Identify which cell holds the provided text, then report its [x, y] central coordinate. 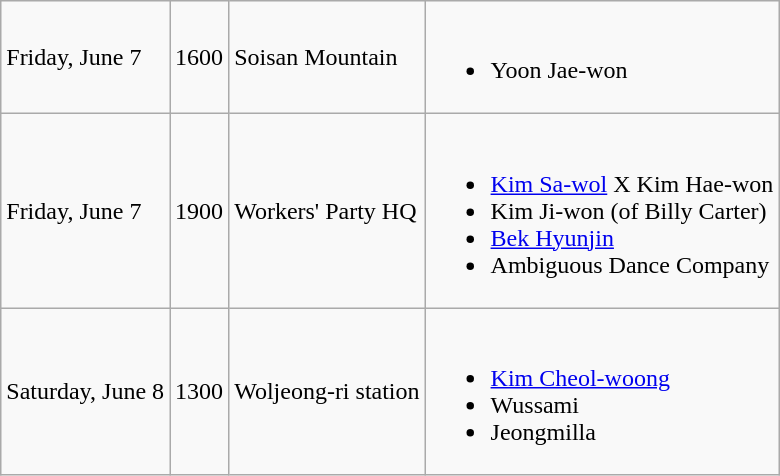
1600 [200, 58]
1900 [200, 211]
Kim Sa-wol X Kim Hae-won Kim Ji-won (of Billy Carter) Bek Hyunjin Ambiguous Dance Company [602, 211]
1300 [200, 392]
Workers' Party HQ [327, 211]
Saturday, June 8 [86, 392]
Kim Cheol-woong Wussami Jeongmilla [602, 392]
Yoon Jae-won [602, 58]
Soisan Mountain [327, 58]
Woljeong-ri station [327, 392]
